From the cell containing the given text, extract its center point as (x, y) coordinate. 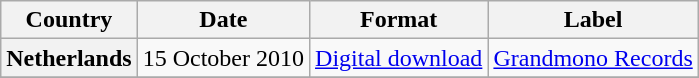
Country (69, 20)
Grandmono Records (593, 58)
15 October 2010 (223, 58)
Format (399, 20)
Digital download (399, 58)
Netherlands (69, 58)
Date (223, 20)
Label (593, 20)
